Scan for the cell matching the given text and deliver its (X, Y) coordinate at center. 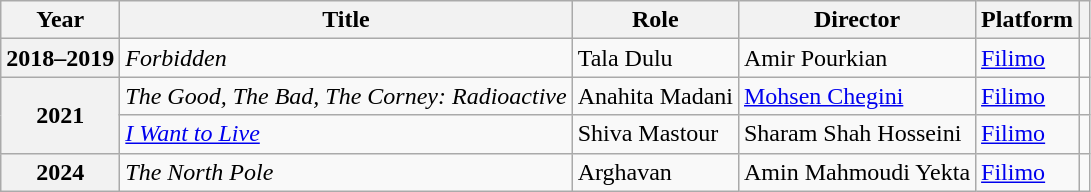
Tala Dulu (655, 58)
Mohsen Chegini (856, 96)
Sharam Shah Hosseini (856, 134)
Amin Mahmoudi Yekta (856, 172)
Anahita Madani (655, 96)
The Good, The Bad, The Corney: Radioactive (346, 96)
Role (655, 20)
Year (60, 20)
Director (856, 20)
Forbidden (346, 58)
Title (346, 20)
The North Pole (346, 172)
2021 (60, 115)
Platform (1028, 20)
2018–2019 (60, 58)
I Want to Live (346, 134)
Arghavan (655, 172)
2024 (60, 172)
Shiva Mastour (655, 134)
Amir Pourkian (856, 58)
